Return (X, Y) of the center of cell containing provided text 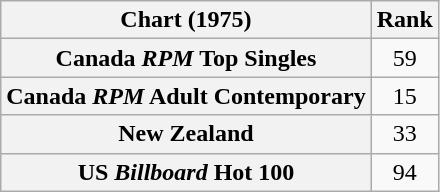
US Billboard Hot 100 (186, 172)
Canada RPM Top Singles (186, 58)
Canada RPM Adult Contemporary (186, 96)
Chart (1975) (186, 20)
Rank (404, 20)
33 (404, 134)
59 (404, 58)
15 (404, 96)
New Zealand (186, 134)
94 (404, 172)
